Scan for the cell matching the given text and deliver its (X, Y) coordinate at center. 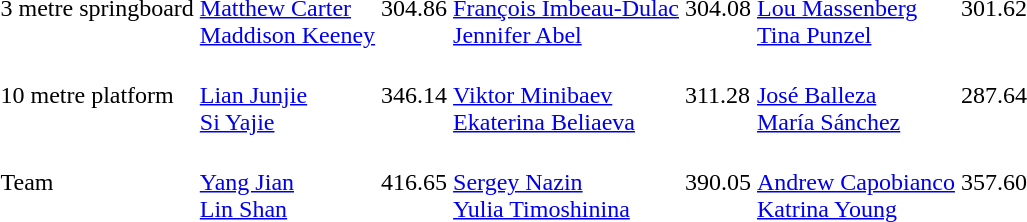
José BallezaMaría Sánchez (856, 95)
311.28 (718, 95)
Viktor MinibaevEkaterina Beliaeva (566, 95)
346.14 (414, 95)
Lian JunjieSi Yajie (287, 95)
